Locate the cell with the specified text and output its [X, Y] center coordinate. 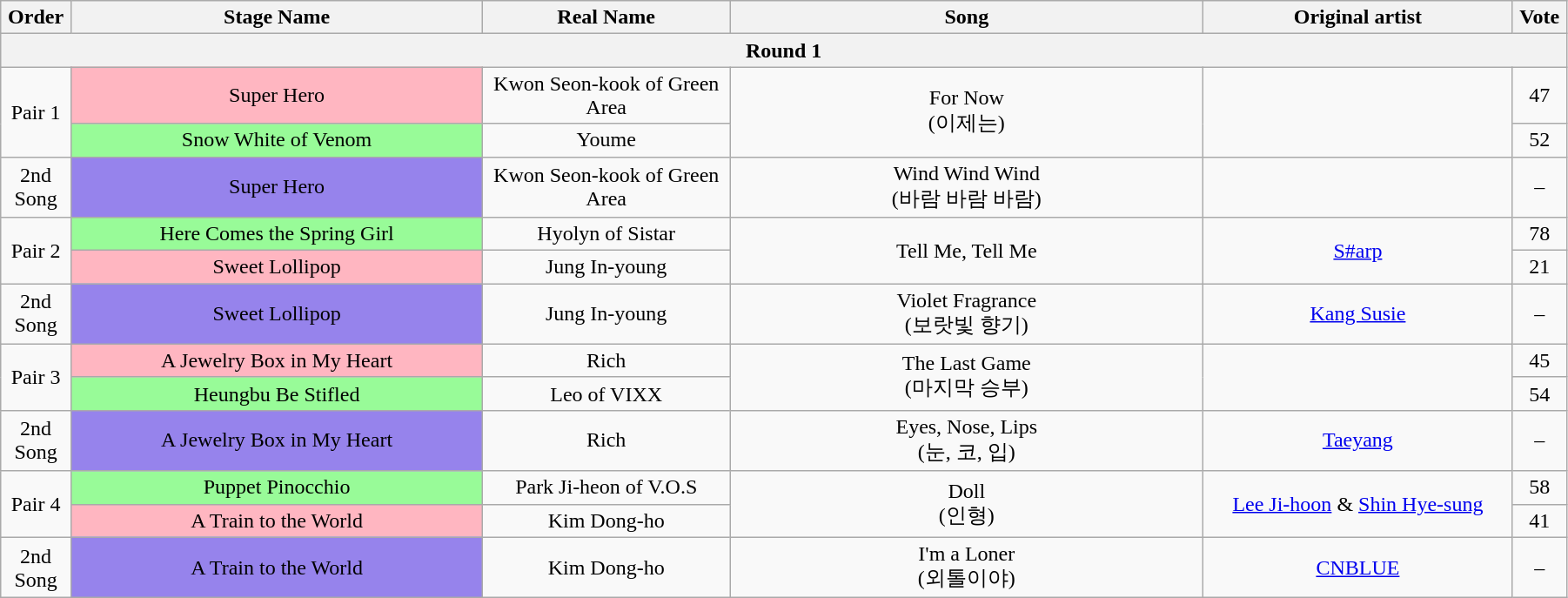
For Now(이제는) [967, 111]
Puppet Pinocchio [277, 487]
Hyolyn of Sistar [606, 234]
Original artist [1357, 17]
45 [1540, 360]
Real Name [606, 17]
52 [1540, 140]
Pair 4 [37, 504]
Here Comes the Spring Girl [277, 234]
Pair 1 [37, 111]
Snow White of Venom [277, 140]
78 [1540, 234]
Leo of VIXX [606, 393]
Doll(인형) [967, 504]
Pair 3 [37, 377]
Taeyang [1357, 440]
58 [1540, 487]
Heungbu Be Stifled [277, 393]
Song [967, 17]
The Last Game(마지막 승부) [967, 377]
Eyes, Nose, Lips(눈, 코, 입) [967, 440]
41 [1540, 521]
54 [1540, 393]
I'm a Loner(외톨이야) [967, 568]
Round 1 [784, 50]
21 [1540, 267]
Youme [606, 140]
Park Ji-heon of V.O.S [606, 487]
Pair 2 [37, 251]
Order [37, 17]
Wind Wind Wind(바람 바람 바람) [967, 187]
47 [1540, 96]
CNBLUE [1357, 568]
Tell Me, Tell Me [967, 251]
Kang Susie [1357, 314]
Vote [1540, 17]
Violet Fragrance(보랏빛 향기) [967, 314]
Stage Name [277, 17]
Lee Ji-hoon & Shin Hye-sung [1357, 504]
S#arp [1357, 251]
